From the cell containing the given text, extract its center point as (X, Y) coordinate. 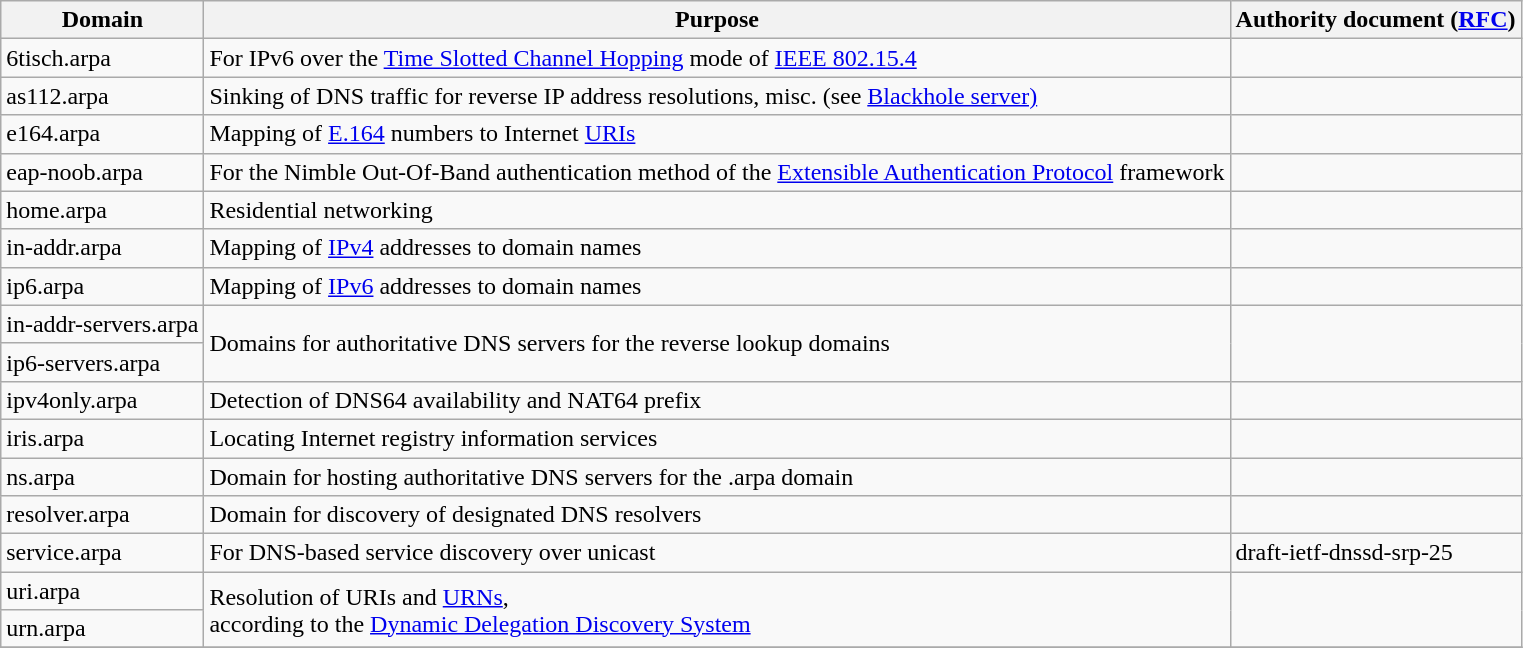
as112.arpa (102, 96)
uri.arpa (102, 591)
eap-noob.arpa (102, 172)
Domains for authoritative DNS servers for the reverse lookup domains (717, 343)
Resolution of URIs and URNs,according to the Dynamic Delegation Discovery System (717, 610)
ns.arpa (102, 477)
Mapping of IPv4 addresses to domain names (717, 248)
For IPv6 over the Time Slotted Channel Hopping mode of IEEE 802.15.4 (717, 58)
resolver.arpa (102, 515)
For DNS-based service discovery over unicast (717, 553)
Mapping of IPv6 addresses to domain names (717, 286)
Mapping of E.164 numbers to Internet URIs (717, 134)
Domain (102, 20)
ip6.arpa (102, 286)
Purpose (717, 20)
6tisch.arpa (102, 58)
ip6-servers.arpa (102, 362)
Detection of DNS64 availability and NAT64 prefix (717, 400)
Domain for hosting authoritative DNS servers for the .arpa domain (717, 477)
Domain for discovery of designated DNS resolvers (717, 515)
in-addr.arpa (102, 248)
Residential networking (717, 210)
Locating Internet registry information services (717, 438)
For the Nimble Out-Of-Band authentication method of the Extensible Authentication Protocol framework (717, 172)
Authority document (RFC) (1376, 20)
urn.arpa (102, 629)
ipv4only.arpa (102, 400)
service.arpa (102, 553)
draft-ietf-dnssd-srp-25 (1376, 553)
iris.arpa (102, 438)
e164.arpa (102, 134)
Sinking of DNS traffic for reverse IP address resolutions, misc. (see Blackhole server) (717, 96)
home.arpa (102, 210)
in-addr-servers.arpa (102, 324)
